Determine the [x, y] coordinate at the center of the cell enclosing the given text.  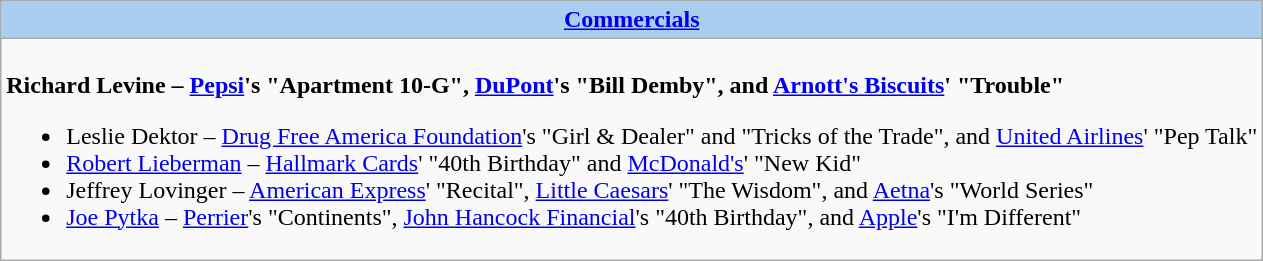
Commercials [632, 20]
